For the text-containing cell, return its midpoint in (x, y) coordinate format. 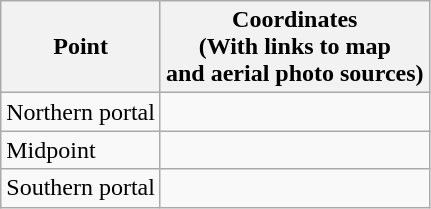
Point (81, 47)
Southern portal (81, 188)
Midpoint (81, 150)
Northern portal (81, 112)
Coordinates(With links to mapand aerial photo sources) (294, 47)
